Pinpoint the cell where the given text exists, returning its [X, Y] midpoint coordinate. 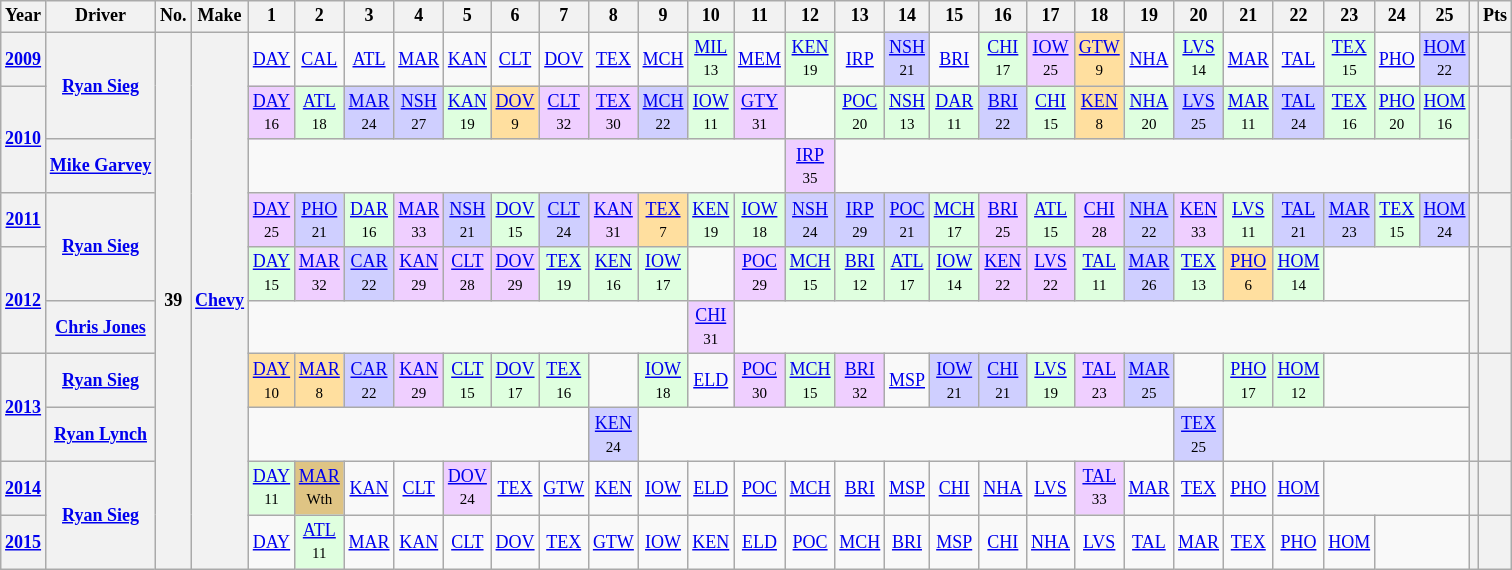
ATL17 [908, 274]
21 [1248, 16]
TEX13 [1199, 274]
3 [369, 16]
IRP35 [810, 166]
ATL [369, 59]
IOW21 [954, 381]
TAL24 [1298, 113]
LVS22 [1051, 274]
DAY25 [271, 220]
TEX30 [614, 113]
MAR25 [1149, 381]
BRI32 [860, 381]
2009 [24, 59]
25 [1444, 16]
CLT24 [564, 220]
POC30 [760, 381]
DOV15 [515, 220]
GTW9 [1099, 59]
NHA22 [1149, 220]
1 [271, 16]
HOM14 [1298, 274]
MCH17 [954, 220]
DOV29 [515, 274]
DAY10 [271, 381]
Chevy [220, 300]
Make [220, 16]
TAL21 [1298, 220]
LVS11 [1248, 220]
PHO21 [319, 220]
DOV9 [515, 113]
IOW11 [711, 113]
23 [1350, 16]
HOM12 [1298, 381]
POC29 [760, 274]
Driver [100, 16]
16 [1003, 16]
BRI22 [1003, 113]
CLT15 [468, 381]
BRI12 [860, 274]
MIL13 [711, 59]
PHO6 [1248, 274]
ATL18 [319, 113]
KEN24 [614, 435]
HOM16 [1444, 113]
DAY11 [271, 488]
BRI25 [1003, 220]
NHA20 [1149, 113]
19 [1149, 16]
LVS14 [1199, 59]
9 [663, 16]
CHI17 [1003, 59]
Pts [1496, 16]
KAN31 [614, 220]
POC20 [860, 113]
KEN8 [1099, 113]
MAR23 [1350, 220]
2014 [24, 488]
HOM24 [1444, 220]
TEX19 [564, 274]
CHI31 [711, 327]
NSH24 [810, 220]
IOW25 [1051, 59]
2013 [24, 408]
Chris Jones [100, 327]
MAR24 [369, 113]
DAR16 [369, 220]
CLT32 [564, 113]
14 [908, 16]
Ryan Lynch [100, 435]
TAL23 [1099, 381]
2011 [24, 220]
IOW17 [663, 274]
NSH13 [908, 113]
KEN22 [1003, 274]
MCH22 [663, 113]
PHO17 [1248, 381]
DAY16 [271, 113]
GTY31 [760, 113]
TEX7 [663, 220]
CHI15 [1051, 113]
TEX25 [1199, 435]
MARWth [319, 488]
24 [1396, 16]
6 [515, 16]
KAN19 [468, 113]
39 [174, 300]
No. [174, 16]
DOV17 [515, 381]
LVS19 [1051, 381]
15 [954, 16]
TAL11 [1099, 274]
KEN16 [614, 274]
20 [1199, 16]
NSH27 [419, 113]
DAY15 [271, 274]
HOM22 [1444, 59]
MAR8 [319, 381]
MAR32 [319, 274]
18 [1099, 16]
ATL11 [319, 542]
CLT28 [468, 274]
7 [564, 16]
MEM [760, 59]
CHI21 [1003, 381]
KEN33 [1199, 220]
IRP [860, 59]
TAL33 [1099, 488]
MAR26 [1149, 274]
IOW14 [954, 274]
17 [1051, 16]
2012 [24, 300]
8 [614, 16]
2 [319, 16]
DAR11 [954, 113]
13 [860, 16]
MAR33 [419, 220]
Year [24, 16]
IRP29 [860, 220]
POC21 [908, 220]
2010 [24, 140]
MAR11 [1248, 113]
11 [760, 16]
LVS25 [1199, 113]
DOV24 [468, 488]
5 [468, 16]
2015 [24, 542]
Mike Garvey [100, 166]
22 [1298, 16]
ATL15 [1051, 220]
10 [711, 16]
4 [419, 16]
12 [810, 16]
CAL [319, 59]
CHI28 [1099, 220]
PHO20 [1396, 113]
